For the text-containing cell, return its midpoint in (x, y) coordinate format. 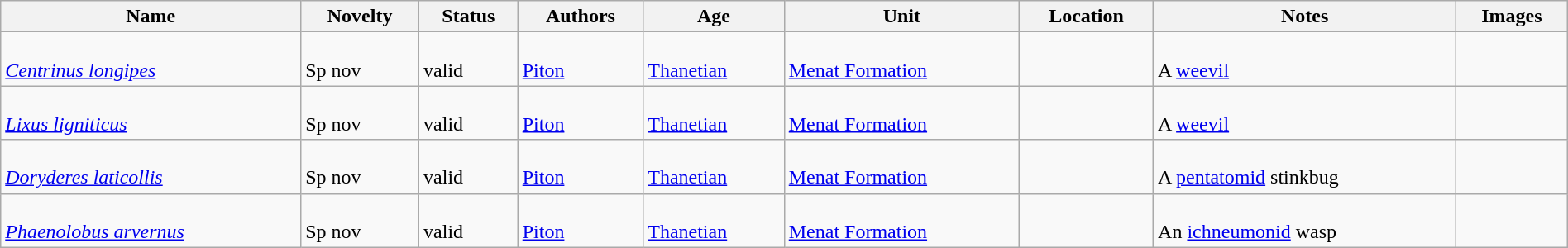
Unit (901, 17)
Location (1086, 17)
Centrinus longipes (151, 60)
Name (151, 17)
A pentatomid stinkbug (1305, 167)
Authors (581, 17)
Phaenolobus arvernus (151, 220)
An ichneumonid wasp (1305, 220)
Status (469, 17)
Novelty (361, 17)
Doryderes laticollis (151, 167)
Images (1512, 17)
Age (715, 17)
Notes (1305, 17)
Lixus ligniticus (151, 112)
